Locate the cell with the specified text and output its [X, Y] center coordinate. 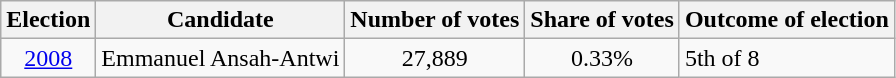
27,889 [435, 58]
Election [48, 20]
2008 [48, 58]
Outcome of election [786, 20]
5th of 8 [786, 58]
Number of votes [435, 20]
Candidate [220, 20]
Emmanuel Ansah-Antwi [220, 58]
0.33% [602, 58]
Share of votes [602, 20]
